Scan for the cell matching the given text and deliver its [x, y] coordinate at center. 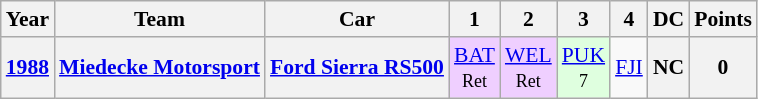
Points [723, 19]
1 [474, 19]
BATRet [474, 68]
Ford Sierra RS500 [357, 68]
Team [160, 19]
Car [357, 19]
NC [668, 68]
Miedecke Motorsport [160, 68]
3 [584, 19]
FJI [629, 68]
4 [629, 19]
2 [528, 19]
1988 [28, 68]
0 [723, 68]
DC [668, 19]
Year [28, 19]
PUK7 [584, 68]
WELRet [528, 68]
